Pinpoint the cell where the given text exists, returning its [x, y] midpoint coordinate. 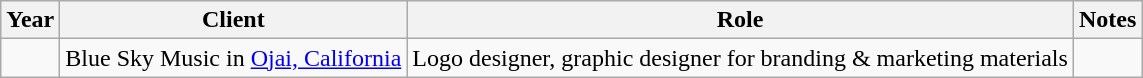
Year [30, 20]
Blue Sky Music in Ojai, California [234, 58]
Role [740, 20]
Notes [1107, 20]
Client [234, 20]
Logo designer, graphic designer for branding & marketing materials [740, 58]
